Extract the (x, y) coordinate from the center of the cell holding the provided text.  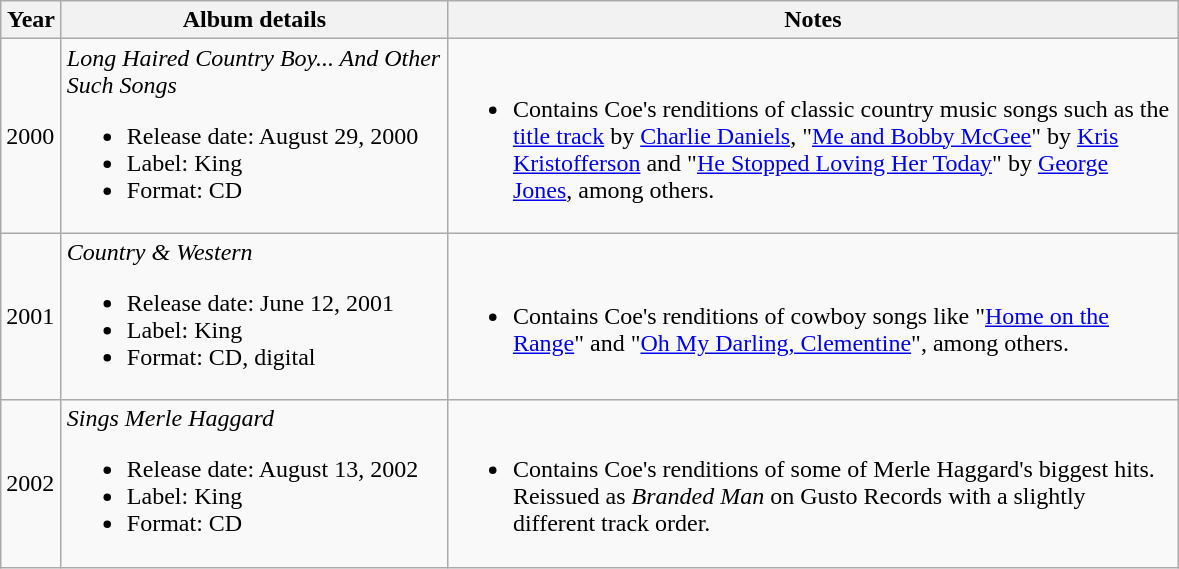
Sings Merle HaggardRelease date: August 13, 2002Label: KingFormat: CD (254, 484)
Year (32, 20)
Country & WesternRelease date: June 12, 2001Label: KingFormat: CD, digital (254, 316)
Notes (812, 20)
Album details (254, 20)
Long Haired Country Boy... And Other Such SongsRelease date: August 29, 2000Label: KingFormat: CD (254, 136)
2002 (32, 484)
2000 (32, 136)
Contains Coe's renditions of cowboy songs like "Home on the Range" and "Oh My Darling, Clementine", among others. (812, 316)
2001 (32, 316)
Contains Coe's renditions of some of Merle Haggard's biggest hits. Reissued as Branded Man on Gusto Records with a slightly different track order. (812, 484)
